Search for the cell housing the specified text and yield its [X, Y] center coordinate. 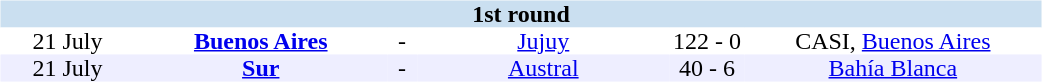
CASI, Buenos Aires [892, 42]
Sur [260, 68]
Austral [544, 68]
Bahía Blanca [892, 68]
1st round [520, 14]
Buenos Aires [260, 42]
40 - 6 [708, 68]
Jujuy [544, 42]
122 - 0 [708, 42]
